Scan for the cell matching the given text and deliver its (X, Y) coordinate at center. 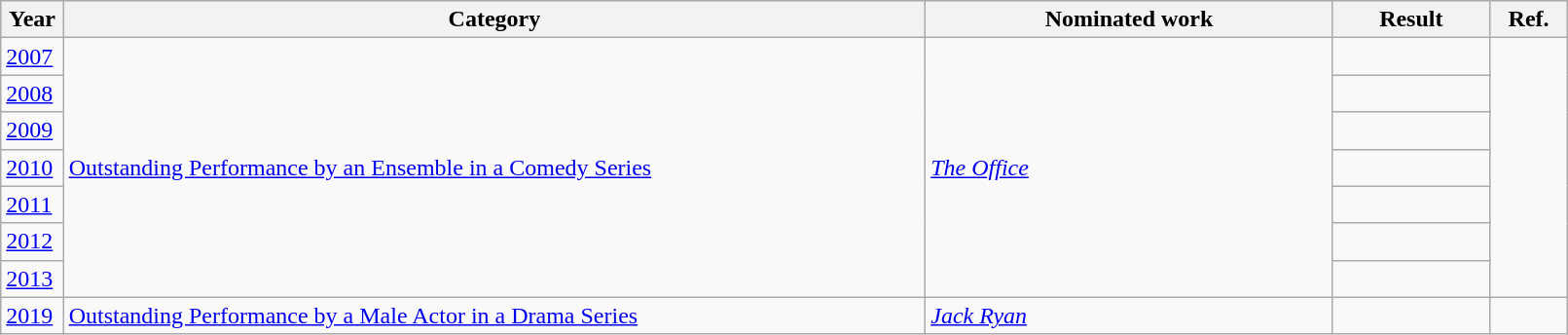
Result (1411, 19)
2019 (32, 316)
2008 (32, 93)
Outstanding Performance by an Ensemble in a Comedy Series (494, 167)
2012 (32, 242)
Year (32, 19)
Ref. (1528, 19)
2013 (32, 279)
2007 (32, 56)
Nominated work (1129, 19)
2009 (32, 130)
Category (494, 19)
2010 (32, 167)
Jack Ryan (1129, 316)
Outstanding Performance by a Male Actor in a Drama Series (494, 316)
The Office (1129, 167)
2011 (32, 205)
